Extract the (x, y) coordinate from the center of the cell holding the provided text.  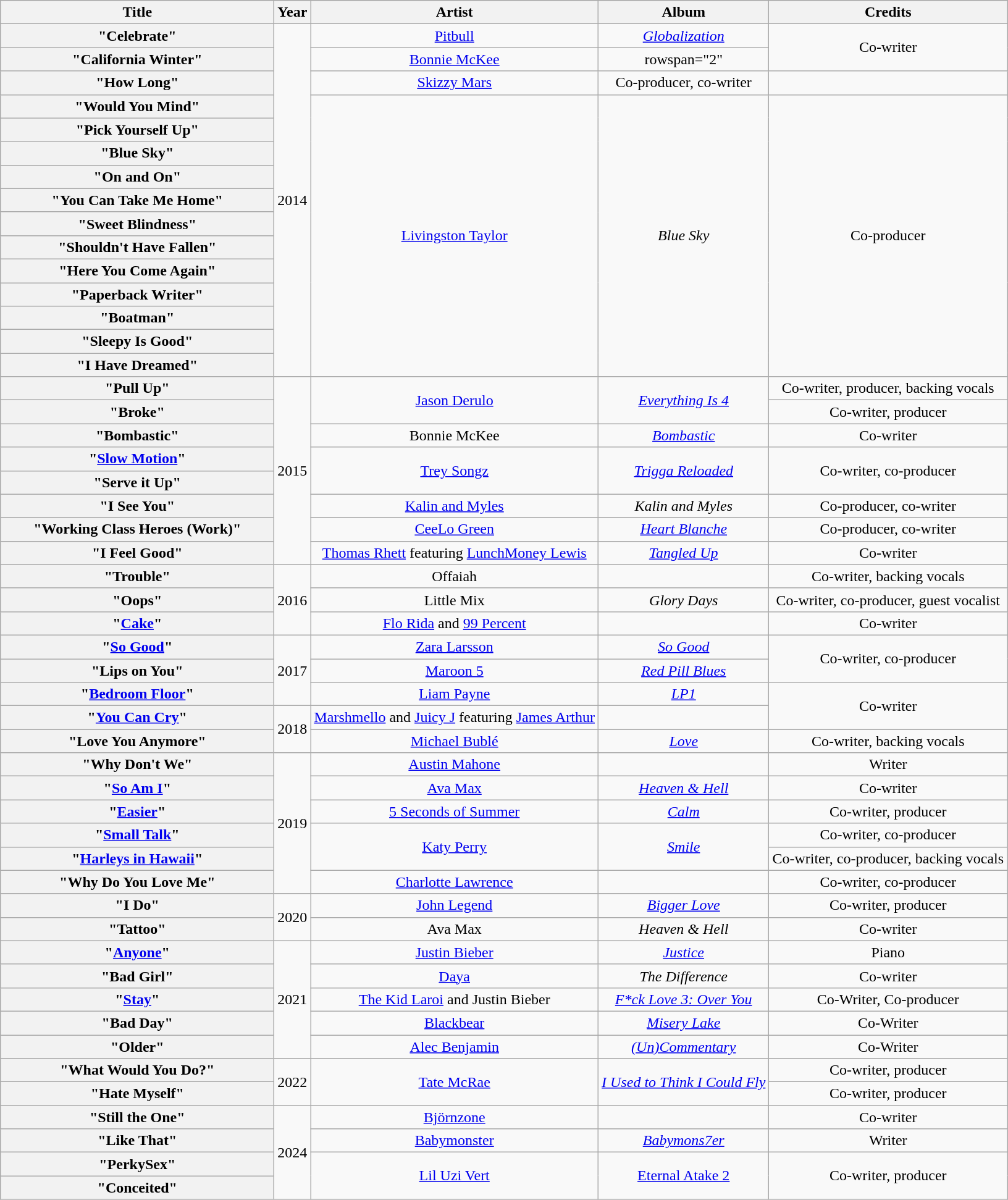
Blue Sky (684, 236)
The Kid Laroi and Justin Bieber (455, 999)
2021 (293, 999)
Credits (888, 12)
"California Winter" (137, 59)
"So Am I" (137, 788)
Trigga Reloaded (684, 471)
"Stay" (137, 999)
Co-writer, producer, backing vocals (888, 388)
2014 (293, 200)
Globalization (684, 36)
"Would You Mind" (137, 106)
Jason Derulo (455, 400)
Skizzy Mars (455, 83)
Album (684, 12)
Artist (455, 12)
Heart Blanche (684, 529)
2016 (293, 600)
Offaiah (455, 576)
Love (684, 741)
F*ck Love 3: Over You (684, 999)
Justice (684, 952)
"Pick Yourself Up" (137, 130)
"Why Do You Love Me" (137, 882)
Livingston Taylor (455, 236)
CeeLo Green (455, 529)
"Bedroom Floor" (137, 694)
"Bad Day" (137, 1023)
"What Would You Do?" (137, 1070)
"Conceited" (137, 1188)
Thomas Rhett featuring LunchMoney Lewis (455, 553)
LP1 (684, 694)
rowspan="2" (684, 59)
"Hate Myself" (137, 1094)
"Lips on You" (137, 670)
Lil Uzi Vert (455, 1176)
"Love You Anymore" (137, 741)
Blackbear (455, 1023)
"I Have Dreamed" (137, 365)
Eternal Atake 2 (684, 1176)
2019 (293, 823)
"Like That" (137, 1141)
"Broke" (137, 412)
Co-Writer, Co-producer (888, 999)
Maroon 5 (455, 670)
"Slow Motion" (137, 459)
Daya (455, 976)
Babymonster (455, 1141)
"Small Talk" (137, 835)
"Boatman" (137, 318)
"Easier" (137, 812)
2020 (293, 917)
2022 (293, 1082)
Justin Bieber (455, 952)
Everything Is 4 (684, 400)
Babymons7er (684, 1141)
Misery Lake (684, 1023)
"Harleys in Hawaii" (137, 858)
"PerkySex" (137, 1164)
"Bombastic" (137, 435)
Co-writer, co-producer, backing vocals (888, 858)
"Working Class Heroes (Work)" (137, 529)
(Un)Commentary (684, 1047)
"Sleepy Is Good" (137, 342)
2024 (293, 1152)
"Still the One" (137, 1117)
"I See You" (137, 506)
Co-producer (888, 236)
"I Do" (137, 905)
Smile (684, 847)
Flo Rida and 99 Percent (455, 623)
The Difference (684, 976)
Zara Larsson (455, 647)
"Why Don't We" (137, 765)
"Celebrate" (137, 36)
"Paperback Writer" (137, 295)
"I Feel Good" (137, 553)
"Trouble" (137, 576)
Alec Benjamin (455, 1047)
"Older" (137, 1047)
"Shouldn't Have Fallen" (137, 247)
"Bad Girl" (137, 976)
Calm (684, 812)
Liam Payne (455, 694)
Tate McRae (455, 1082)
"Cake" (137, 623)
I Used to Think I Could Fly (684, 1082)
Little Mix (455, 600)
"Sweet Blindness" (137, 224)
"Tattoo" (137, 929)
"Serve it Up" (137, 482)
2018 (293, 729)
Marshmello and Juicy J featuring James Arthur (455, 718)
"Anyone" (137, 952)
Year (293, 12)
Björnzone (455, 1117)
John Legend (455, 905)
Trey Songz (455, 471)
Tangled Up (684, 553)
Piano (888, 952)
Charlotte Lawrence (455, 882)
2015 (293, 471)
Title (137, 12)
So Good (684, 647)
"How Long" (137, 83)
Pitbull (455, 36)
"Here You Come Again" (137, 271)
Michael Bublé (455, 741)
"Blue Sky" (137, 153)
5 Seconds of Summer (455, 812)
"You Can Cry" (137, 718)
Bigger Love (684, 905)
Co-writer, co-producer, guest vocalist (888, 600)
"On and On" (137, 177)
Red Pill Blues (684, 670)
2017 (293, 670)
"Pull Up" (137, 388)
"So Good" (137, 647)
Bombastic (684, 435)
Katy Perry (455, 847)
"You Can Take Me Home" (137, 200)
"Oops" (137, 600)
Austin Mahone (455, 765)
Glory Days (684, 600)
